Capture the cell that displays the provided text and extract its [x, y] central coordinate. 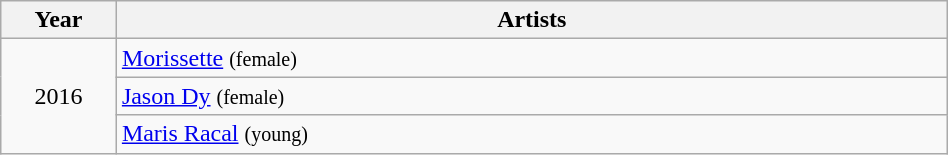
Morissette (female) [532, 58]
Maris Racal (young) [532, 134]
Artists [532, 20]
Year [59, 20]
2016 [59, 96]
Jason Dy (female) [532, 96]
